Find where the given text appears and provide that cell's center as (x, y) coordinate. 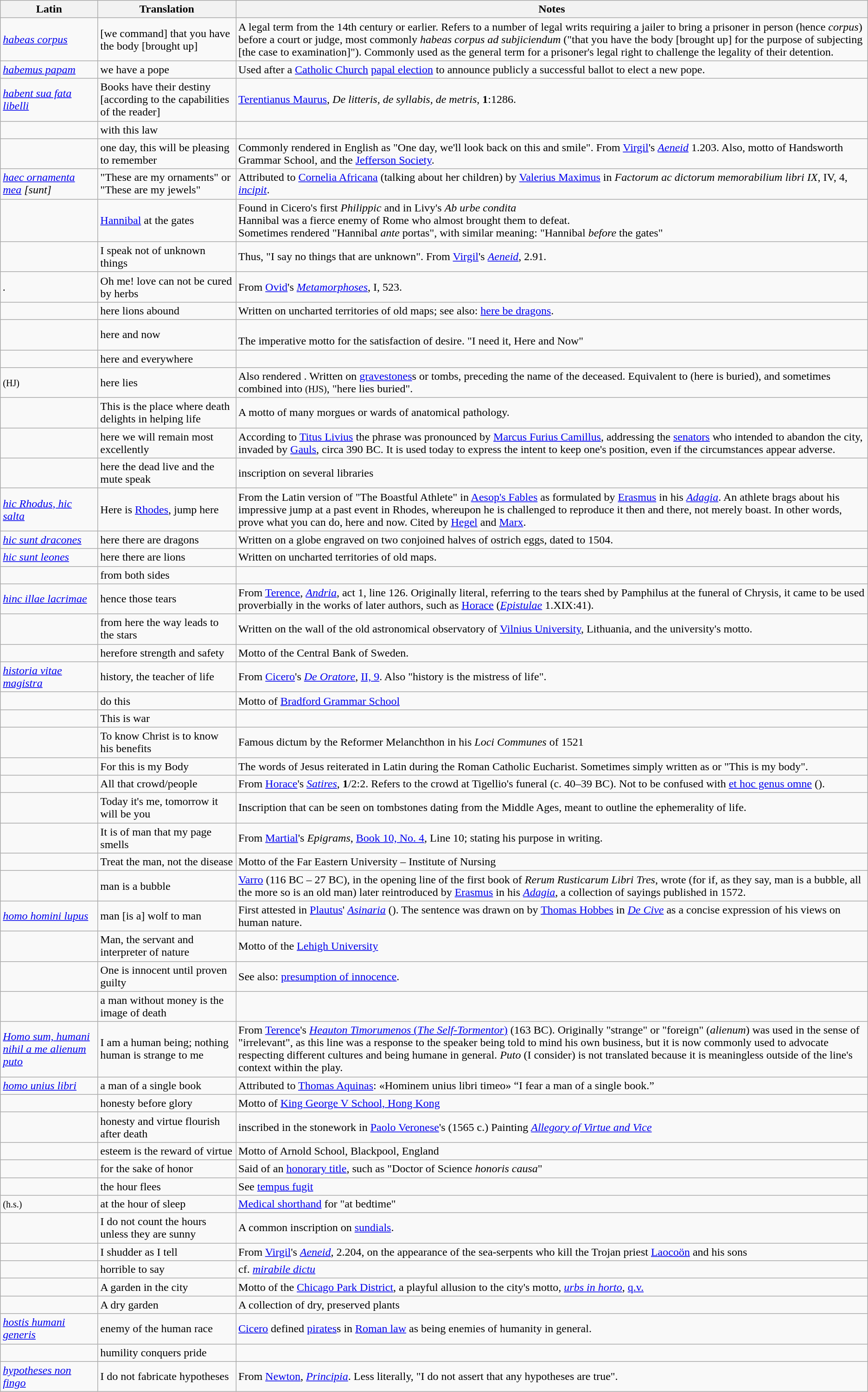
man is a bubble (167, 886)
. (49, 287)
Motto of Bradford Grammar School (552, 701)
A garden in the city (167, 1287)
hic sunt dracones (49, 540)
I speak not of unknown things (167, 257)
do this (167, 701)
hinc illae lacrimae (49, 599)
Written on the wall of the old astronomical observatory of Vilnius University, Lithuania, and the university's motto. (552, 629)
with this law (167, 130)
herefore strength and safety (167, 653)
It is of man that my page smells (167, 838)
haec ornamenta mea [sunt] (49, 184)
(h.s.) (49, 1204)
here the dead live and the mute speak (167, 473)
Motto of the Chicago Park District, a playful allusion to the city's motto, urbs in horto, q.v. (552, 1287)
A dry garden (167, 1305)
Inscription that can be seen on tombstones dating from the Middle Ages, meant to outline the ephemerality of life. (552, 808)
Hannibal at the gates (167, 220)
homo unius libri (49, 1086)
Written on a globe engraved on two conjoined halves of ostrich eggs, dated to 1504. (552, 540)
habemus papam (49, 70)
(HJ) (49, 383)
homo homini lupus (49, 916)
enemy of the human race (167, 1329)
Treat the man, not the disease (167, 862)
for the sake of honor (167, 1169)
For this is my Body (167, 766)
here there are dragons (167, 540)
Oh me! love can not be cured by herbs (167, 287)
we have a pope (167, 70)
one day, this will be pleasing to remember (167, 154)
Motto of the Central Bank of Sweden. (552, 653)
One is innocent until proven guilty (167, 977)
The words of Jesus reiterated in Latin during the Roman Catholic Eucharist. Sometimes simply written as or "This is my body". (552, 766)
inscribed in the stonework in Paolo Veronese's (1565 c.) Painting Allegory of Virtue and Vice (552, 1127)
Today it's me, tomorrow it will be you (167, 808)
Man, the servant and interpreter of nature (167, 946)
Terentianus Maurus, De litteris, de syllabis, de metris, 1:1286. (552, 100)
See tempus fugit (552, 1187)
[we command] that you have the body [brought up] (167, 39)
the hour flees (167, 1187)
Motto of Arnold School, Blackpool, England (552, 1151)
here there are lions (167, 557)
a man of a single book (167, 1086)
See also: presumption of innocence. (552, 977)
cf. mirabile dictu (552, 1270)
Written on uncharted territories of old maps. (552, 557)
"These are my ornaments" or"These are my jewels" (167, 184)
A common inscription on sundials. (552, 1228)
Motto of the Lehigh University (552, 946)
here lions abound (167, 311)
From Martial's Epigrams, Book 10, No. 4, Line 10; stating his purpose in writing. (552, 838)
habent sua fata libelli (49, 100)
honesty before glory (167, 1103)
history, the teacher of life (167, 677)
man [is a] wolf to man (167, 916)
All that crowd/people (167, 784)
humility conquers pride (167, 1353)
from both sides (167, 575)
Attributed to Thomas Aquinas: «Hominem unius libri timeo» “I fear a man of a single book.” (552, 1086)
Said of an honorary title, such as "Doctor of Science honoris causa" (552, 1169)
here and everywhere (167, 358)
I am a human being; nothing human is strange to me (167, 1049)
horrible to say (167, 1270)
Books have their destiny [according to the capabilities of the reader] (167, 100)
inscription on several libraries (552, 473)
Translation (167, 9)
here we will remain most excellently (167, 443)
I do not fabricate hypotheses (167, 1376)
From Horace's Satires, 1/2:2. Refers to the crowd at Tigellio's funeral (c. 40–39 BC). Not to be confused with et hoc genus omne (). (552, 784)
Cicero defined piratess in Roman law as being enemies of humanity in general. (552, 1329)
a man without money is the image of death (167, 1006)
Thus, "I say no things that are unknown". From Virgil's Aeneid, 2.91. (552, 257)
This is the place where death delights in helping life (167, 413)
here and now (167, 335)
From Ovid's Metamorphoses, I, 523. (552, 287)
To know Christ is to know his benefits (167, 742)
A motto of many morgues or wards of anatomical pathology. (552, 413)
Attributed to Cornelia Africana (talking about her children) by Valerius Maximus in Factorum ac dictorum memorabilium libri IX, IV, 4, incipit. (552, 184)
Famous dictum by the Reformer Melanchthon in his Loci Communes of 1521 (552, 742)
honesty and virtue flourish after death (167, 1127)
hence those tears (167, 599)
From Virgil's Aeneid, 2.204, on the appearance of the sea-serpents who kill the Trojan priest Laocoön and his sons (552, 1252)
habeas corpus (49, 39)
From Newton, Principia. Less literally, "I do not assert that any hypotheses are true". (552, 1376)
Here is Rhodes, jump here (167, 510)
Notes (552, 9)
First attested in Plautus' Asinaria (). The sentence was drawn on by Thomas Hobbes in De Cive as a concise expression of his views on human nature. (552, 916)
Homo sum, humani nihil a me alienum puto (49, 1049)
I shudder as I tell (167, 1252)
from here the way leads to the stars (167, 629)
Medical shorthand for "at bedtime" (552, 1204)
From Cicero's De Oratore, II, 9. Also "history is the mistress of life". (552, 677)
hic Rhodus, hic salta (49, 510)
Latin (49, 9)
Used after a Catholic Church papal election to announce publicly a successful ballot to elect a new pope. (552, 70)
esteem is the reward of virtue (167, 1151)
hostis humani generis (49, 1329)
Motto of the Far Eastern University – Institute of Nursing (552, 862)
here lies (167, 383)
Motto of King George V School, Hong Kong (552, 1103)
Written on uncharted territories of old maps; see also: here be dragons. (552, 311)
This is war (167, 718)
A collection of dry, preserved plants (552, 1305)
I do not count the hours unless they are sunny (167, 1228)
hypotheses non fingo (49, 1376)
historia vitae magistra (49, 677)
at the hour of sleep (167, 1204)
The imperative motto for the satisfaction of desire. "I need it, Here and Now" (552, 335)
hic sunt leones (49, 557)
